Scan for the cell matching the given text and deliver its (x, y) coordinate at center. 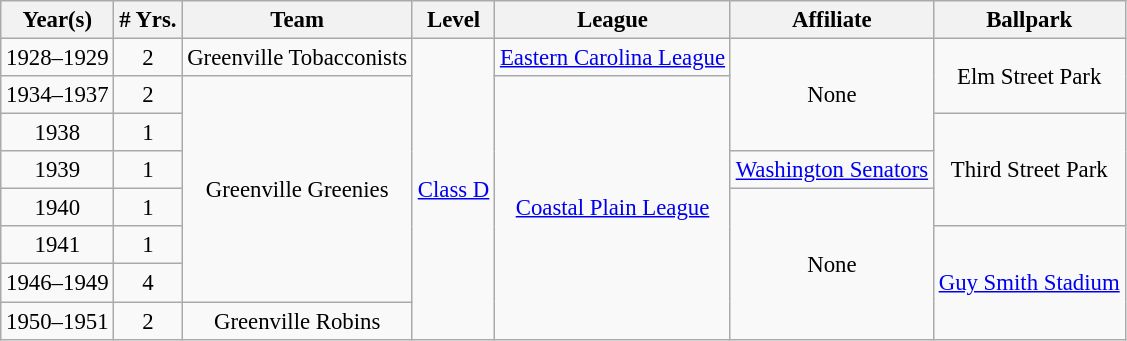
Ballpark (1029, 20)
Coastal Plain League (613, 208)
1928–1929 (58, 58)
1938 (58, 133)
Eastern Carolina League (613, 58)
Greenville Greenies (298, 189)
Level (453, 20)
Third Street Park (1029, 170)
1940 (58, 208)
1941 (58, 245)
Greenville Tobacconists (298, 58)
Guy Smith Stadium (1029, 282)
# Yrs. (148, 20)
Team (298, 20)
Affiliate (832, 20)
1934–1937 (58, 95)
Washington Senators (832, 170)
1946–1949 (58, 283)
1950–1951 (58, 321)
Elm Street Park (1029, 76)
Greenville Robins (298, 321)
League (613, 20)
Class D (453, 190)
4 (148, 283)
Year(s) (58, 20)
1939 (58, 170)
